Return (X, Y) of the center of cell containing provided text 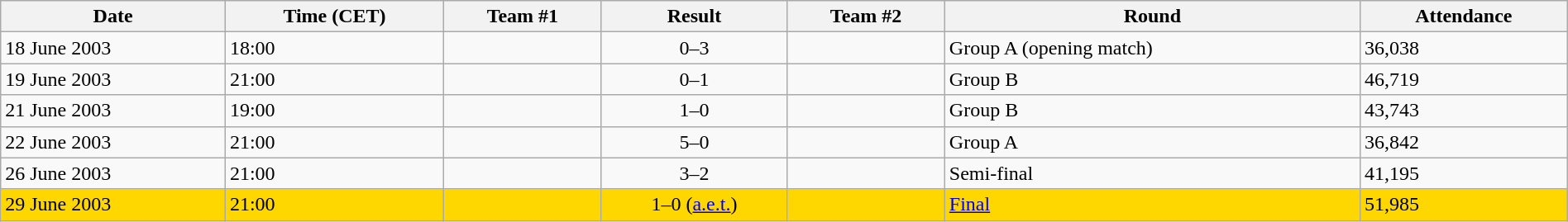
22 June 2003 (113, 142)
43,743 (1464, 111)
Final (1152, 205)
36,038 (1464, 48)
18 June 2003 (113, 48)
Round (1152, 17)
18:00 (334, 48)
5–0 (695, 142)
Group A (1152, 142)
19 June 2003 (113, 79)
Time (CET) (334, 17)
Semi-final (1152, 173)
29 June 2003 (113, 205)
Date (113, 17)
Team #2 (866, 17)
51,985 (1464, 205)
0–3 (695, 48)
Attendance (1464, 17)
1–0 (695, 111)
Team #1 (523, 17)
21 June 2003 (113, 111)
41,195 (1464, 173)
3–2 (695, 173)
1–0 (a.e.t.) (695, 205)
0–1 (695, 79)
46,719 (1464, 79)
36,842 (1464, 142)
19:00 (334, 111)
26 June 2003 (113, 173)
Group A (opening match) (1152, 48)
Result (695, 17)
